Pinpoint the cell where the given text exists, returning its (X, Y) midpoint coordinate. 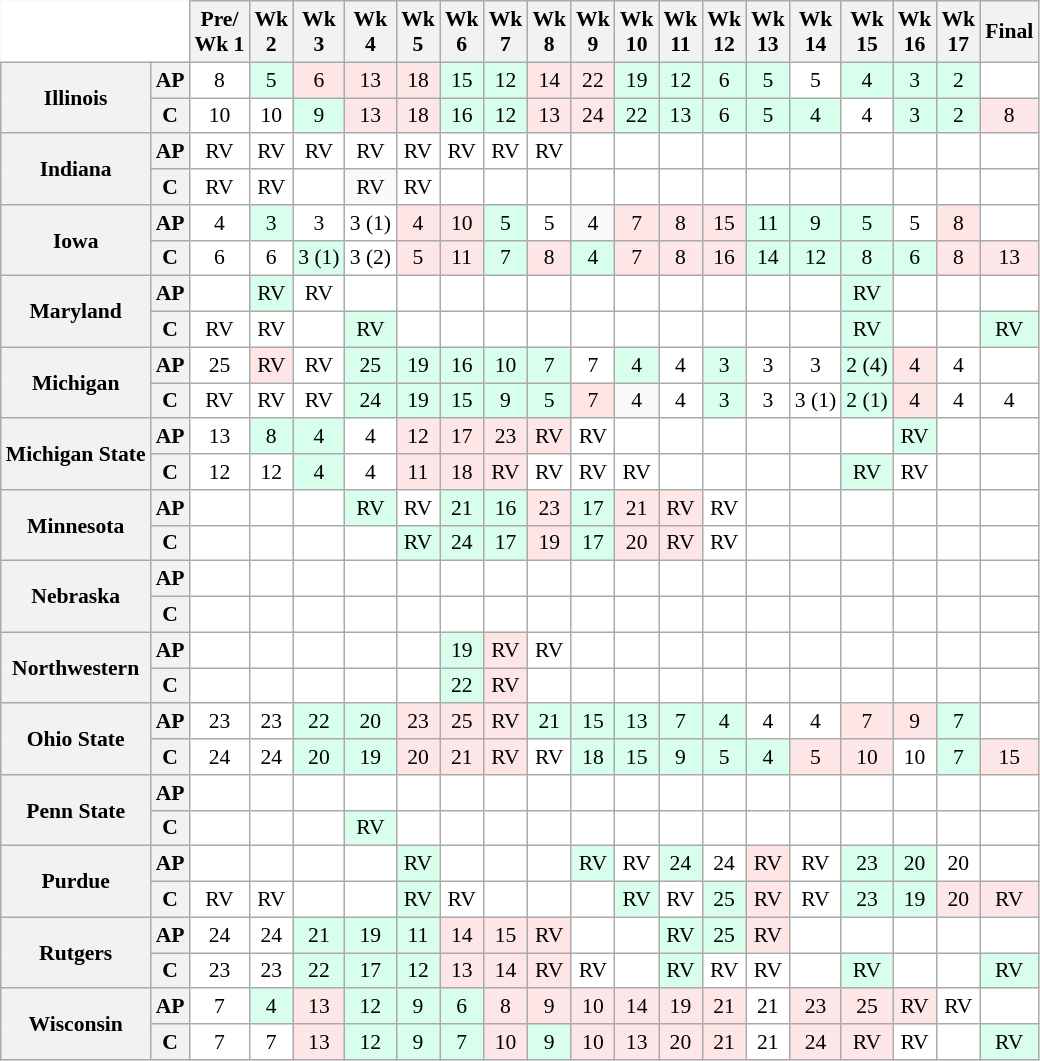
Wk16 (915, 32)
Wk15 (866, 32)
Wk13 (768, 32)
Wk2 (271, 32)
Michigan (76, 382)
Wk10 (637, 32)
Wk6 (462, 32)
Wk3 (318, 32)
Wk17 (958, 32)
Illinois (76, 98)
Minnesota (76, 526)
Final (1009, 32)
3 (2) (370, 258)
Wk7 (506, 32)
Iowa (76, 240)
Rutgers (76, 952)
Nebraska (76, 596)
Wk12 (724, 32)
2 (1) (866, 401)
Maryland (76, 312)
Pre/Wk 1 (219, 32)
Wk9 (593, 32)
Michigan State (76, 454)
Penn State (76, 810)
Wk8 (549, 32)
Northwestern (76, 668)
Purdue (76, 882)
Wk11 (681, 32)
Wk4 (370, 32)
2 (4) (866, 365)
Wisconsin (76, 1024)
Wk5 (418, 32)
Ohio State (76, 740)
Wk14 (816, 32)
Indiana (76, 170)
